Pinpoint the cell where the given text exists, returning its (x, y) midpoint coordinate. 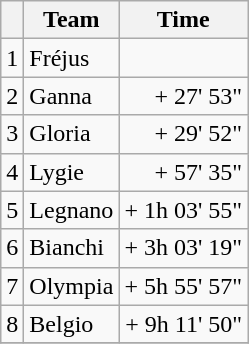
5 (12, 210)
Team (72, 20)
Belgio (72, 324)
Lygie (72, 172)
3 (12, 134)
+ 9h 11' 50" (184, 324)
+ 3h 03' 19" (184, 248)
7 (12, 286)
8 (12, 324)
1 (12, 58)
Ganna (72, 96)
+ 57' 35" (184, 172)
Olympia (72, 286)
4 (12, 172)
Bianchi (72, 248)
2 (12, 96)
+ 29' 52" (184, 134)
Gloria (72, 134)
+ 27' 53" (184, 96)
Legnano (72, 210)
+ 1h 03' 55" (184, 210)
6 (12, 248)
Time (184, 20)
Fréjus (72, 58)
+ 5h 55' 57" (184, 286)
